From the cell containing the given text, extract its center point as (X, Y) coordinate. 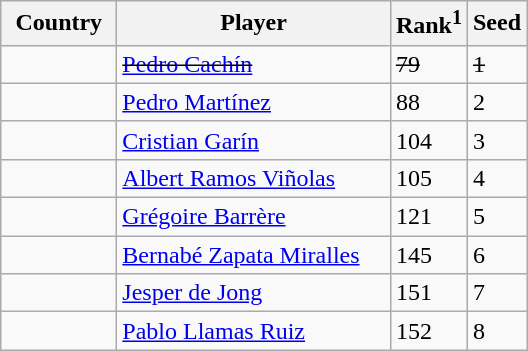
Pablo Llamas Ruiz (254, 331)
121 (428, 217)
2 (496, 102)
8 (496, 331)
Albert Ramos Viñolas (254, 178)
152 (428, 331)
Pedro Cachín (254, 64)
151 (428, 293)
88 (428, 102)
Country (59, 24)
7 (496, 293)
79 (428, 64)
Pedro Martínez (254, 102)
4 (496, 178)
Seed (496, 24)
Jesper de Jong (254, 293)
105 (428, 178)
Grégoire Barrère (254, 217)
Player (254, 24)
1 (496, 64)
5 (496, 217)
Cristian Garín (254, 140)
Bernabé Zapata Miralles (254, 255)
Rank1 (428, 24)
6 (496, 255)
104 (428, 140)
145 (428, 255)
3 (496, 140)
